Pinpoint the cell where the given text exists, returning its [X, Y] midpoint coordinate. 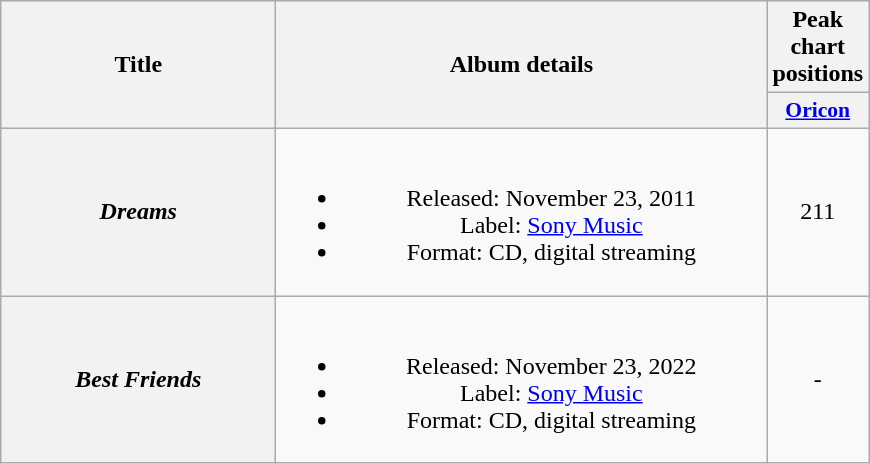
Released: November 23, 2022Label: Sony MusicFormat: CD, digital streaming [522, 380]
Best Friends [138, 380]
Dreams [138, 212]
Released: November 23, 2011Label: Sony MusicFormat: CD, digital streaming [522, 212]
211 [818, 212]
Title [138, 65]
- [818, 380]
Peak chart positions [818, 47]
Oricon [818, 111]
Album details [522, 65]
